Capture the cell that displays the provided text and extract its [X, Y] central coordinate. 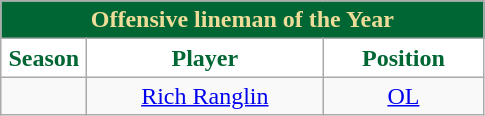
Position [404, 58]
Season [44, 58]
Rich Ranglin [205, 96]
Player [205, 58]
OL [404, 96]
Offensive lineman of the Year [242, 20]
